Return (x, y) of the center of cell containing provided text 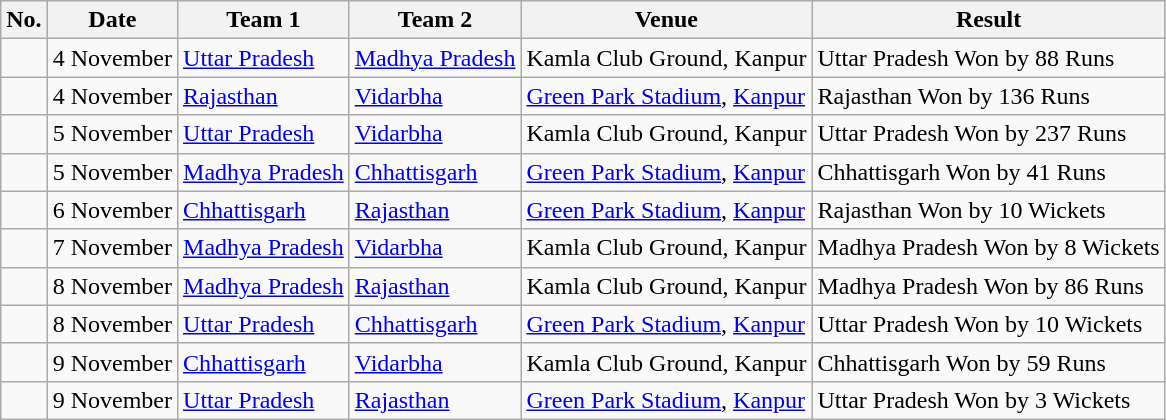
6 November (112, 210)
Rajasthan Won by 10 Wickets (988, 210)
Venue (666, 20)
Chhattisgarh Won by 59 Runs (988, 362)
Result (988, 20)
Madhya Pradesh Won by 8 Wickets (988, 248)
Uttar Pradesh Won by 3 Wickets (988, 400)
Date (112, 20)
Team 2 (435, 20)
Rajasthan Won by 136 Runs (988, 96)
No. (24, 20)
Madhya Pradesh Won by 86 Runs (988, 286)
7 November (112, 248)
Uttar Pradesh Won by 88 Runs (988, 58)
Uttar Pradesh Won by 237 Runs (988, 134)
Uttar Pradesh Won by 10 Wickets (988, 324)
Chhattisgarh Won by 41 Runs (988, 172)
Team 1 (264, 20)
